Provide the [x, y] coordinate of the cell's center where the given text is located.  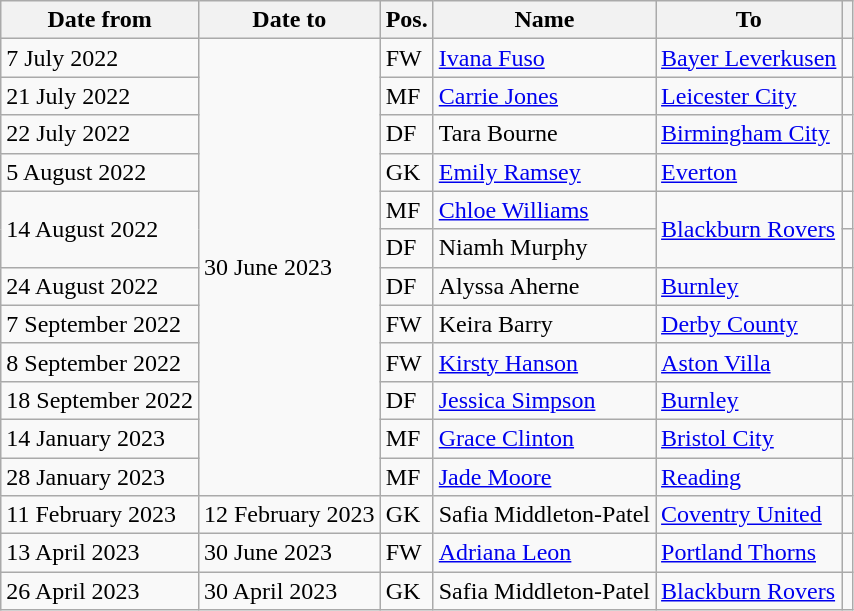
Date to [289, 20]
Tara Bourne [544, 134]
7 July 2022 [100, 58]
Adriana Leon [544, 553]
21 July 2022 [100, 96]
Leicester City [749, 96]
Ivana Fuso [544, 58]
Chloe Williams [544, 210]
Name [544, 20]
Birmingham City [749, 134]
18 September 2022 [100, 400]
Reading [749, 477]
Emily Ramsey [544, 172]
Bayer Leverkusen [749, 58]
Derby County [749, 324]
7 September 2022 [100, 324]
Grace Clinton [544, 438]
Keira Barry [544, 324]
11 February 2023 [100, 515]
12 February 2023 [289, 515]
28 January 2023 [100, 477]
14 January 2023 [100, 438]
14 August 2022 [100, 229]
Niamh Murphy [544, 248]
To [749, 20]
13 April 2023 [100, 553]
Alyssa Aherne [544, 286]
26 April 2023 [100, 591]
Pos. [406, 20]
Aston Villa [749, 362]
Jessica Simpson [544, 400]
24 August 2022 [100, 286]
30 April 2023 [289, 591]
Carrie Jones [544, 96]
Portland Thorns [749, 553]
8 September 2022 [100, 362]
Bristol City [749, 438]
22 July 2022 [100, 134]
Date from [100, 20]
Kirsty Hanson [544, 362]
Everton [749, 172]
Coventry United [749, 515]
Jade Moore [544, 477]
5 August 2022 [100, 172]
